Return the [X, Y] coordinate for the center point of the cell that contains the specified text.  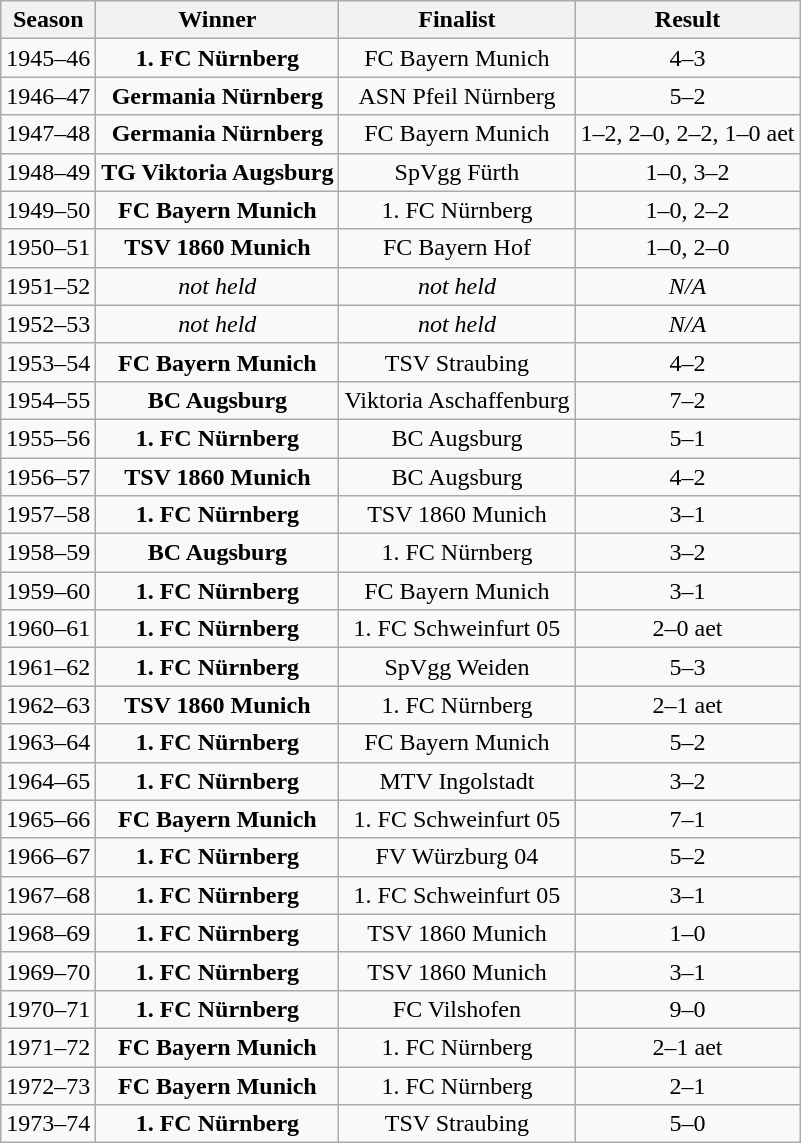
1959–60 [48, 591]
1949–50 [48, 210]
1962–63 [48, 705]
Result [688, 20]
ASN Pfeil Nürnberg [457, 96]
2–0 aet [688, 629]
1951–52 [48, 286]
1960–61 [48, 629]
1957–58 [48, 515]
FV Würzburg 04 [457, 857]
Finalist [457, 20]
1968–69 [48, 933]
1961–62 [48, 667]
SpVgg Weiden [457, 667]
7–1 [688, 819]
TG Viktoria Augsburg [218, 172]
5–0 [688, 1124]
1–0, 2–0 [688, 248]
1973–74 [48, 1124]
FC Vilshofen [457, 1009]
1–0, 3–2 [688, 172]
7–2 [688, 400]
1958–59 [48, 553]
1964–65 [48, 781]
1956–57 [48, 477]
1963–64 [48, 743]
1952–53 [48, 324]
1972–73 [48, 1085]
5–1 [688, 438]
1971–72 [48, 1047]
5–3 [688, 667]
2–1 [688, 1085]
1965–66 [48, 819]
4–3 [688, 58]
1–0 [688, 933]
FC Bayern Hof [457, 248]
1966–67 [48, 857]
SpVgg Fürth [457, 172]
1–2, 2–0, 2–2, 1–0 aet [688, 134]
1946–47 [48, 96]
9–0 [688, 1009]
Season [48, 20]
1947–48 [48, 134]
1–0, 2–2 [688, 210]
1945–46 [48, 58]
1953–54 [48, 362]
1954–55 [48, 400]
1950–51 [48, 248]
MTV Ingolstadt [457, 781]
Winner [218, 20]
1967–68 [48, 895]
Viktoria Aschaffenburg [457, 400]
1955–56 [48, 438]
1970–71 [48, 1009]
1969–70 [48, 971]
1948–49 [48, 172]
